Scan for the cell matching the given text and deliver its [x, y] coordinate at center. 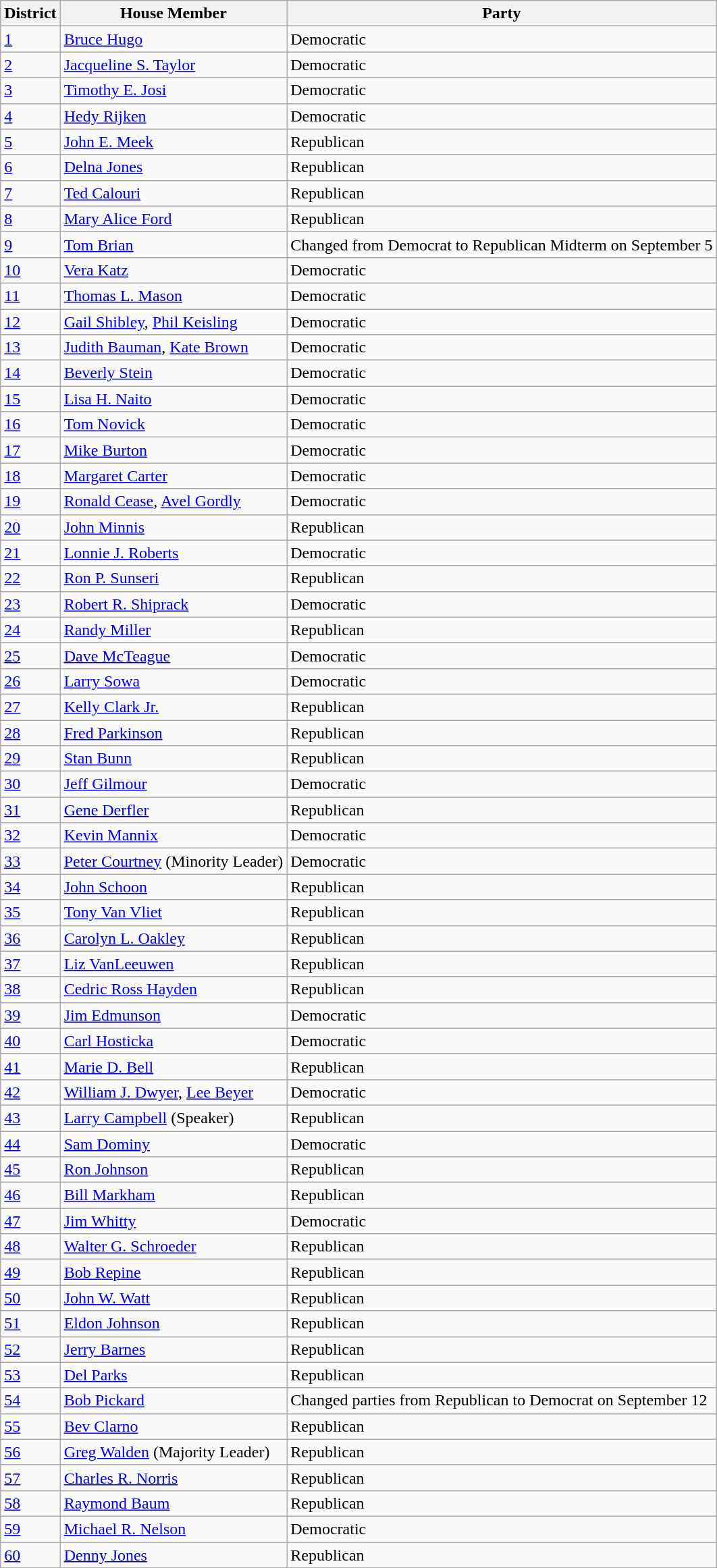
7 [30, 193]
57 [30, 1478]
Charles R. Norris [174, 1478]
Del Parks [174, 1375]
19 [30, 502]
Raymond Baum [174, 1503]
34 [30, 887]
14 [30, 373]
20 [30, 527]
42 [30, 1092]
Cedric Ross Hayden [174, 990]
37 [30, 964]
Mary Alice Ford [174, 219]
Margaret Carter [174, 476]
Ronald Cease, Avel Gordly [174, 502]
15 [30, 399]
25 [30, 655]
55 [30, 1426]
18 [30, 476]
Timothy E. Josi [174, 90]
46 [30, 1195]
Tom Brian [174, 244]
1 [30, 39]
36 [30, 938]
Tom Novick [174, 425]
9 [30, 244]
50 [30, 1298]
Hedy Rijken [174, 116]
47 [30, 1221]
Bill Markham [174, 1195]
District [30, 13]
Jerry Barnes [174, 1349]
Jacqueline S. Taylor [174, 65]
Jeff Gilmour [174, 784]
Gene Derfler [174, 810]
Thomas L. Mason [174, 296]
Stan Bunn [174, 759]
Jim Whitty [174, 1221]
Changed from Democrat to Republican Midterm on September 5 [502, 244]
12 [30, 322]
Sam Dominy [174, 1144]
Kevin Mannix [174, 836]
39 [30, 1015]
Liz VanLeeuwen [174, 964]
40 [30, 1041]
Carl Hosticka [174, 1041]
Ron Johnson [174, 1170]
Ted Calouri [174, 193]
56 [30, 1452]
Carolyn L. Oakley [174, 938]
Jim Edmunson [174, 1015]
22 [30, 578]
32 [30, 836]
Bruce Hugo [174, 39]
William J. Dwyer, Lee Beyer [174, 1092]
Larry Sowa [174, 681]
21 [30, 553]
Bob Repine [174, 1272]
54 [30, 1401]
Party [502, 13]
Beverly Stein [174, 373]
Fred Parkinson [174, 732]
John E. Meek [174, 142]
23 [30, 604]
Changed parties from Republican to Democrat on September 12 [502, 1401]
Peter Courtney (Minority Leader) [174, 861]
Judith Bauman, Kate Brown [174, 348]
8 [30, 219]
John Schoon [174, 887]
Bob Pickard [174, 1401]
6 [30, 167]
51 [30, 1324]
16 [30, 425]
Lonnie J. Roberts [174, 553]
41 [30, 1066]
Greg Walden (Majority Leader) [174, 1452]
33 [30, 861]
52 [30, 1349]
29 [30, 759]
17 [30, 450]
Vera Katz [174, 270]
35 [30, 913]
Marie D. Bell [174, 1066]
45 [30, 1170]
3 [30, 90]
11 [30, 296]
30 [30, 784]
Lisa H. Naito [174, 399]
Dave McTeague [174, 655]
38 [30, 990]
Randy Miller [174, 630]
Bev Clarno [174, 1426]
5 [30, 142]
Denny Jones [174, 1555]
49 [30, 1272]
44 [30, 1144]
House Member [174, 13]
27 [30, 707]
59 [30, 1529]
48 [30, 1247]
31 [30, 810]
Michael R. Nelson [174, 1529]
Kelly Clark Jr. [174, 707]
Robert R. Shiprack [174, 604]
Eldon Johnson [174, 1324]
John W. Watt [174, 1298]
Delna Jones [174, 167]
60 [30, 1555]
13 [30, 348]
28 [30, 732]
4 [30, 116]
26 [30, 681]
Larry Campbell (Speaker) [174, 1118]
Walter G. Schroeder [174, 1247]
Gail Shibley, Phil Keisling [174, 322]
John Minnis [174, 527]
24 [30, 630]
Ron P. Sunseri [174, 578]
Mike Burton [174, 450]
Tony Van Vliet [174, 913]
10 [30, 270]
53 [30, 1375]
43 [30, 1118]
58 [30, 1503]
2 [30, 65]
